Determine the (X, Y) coordinate at the center of the cell enclosing the given text.  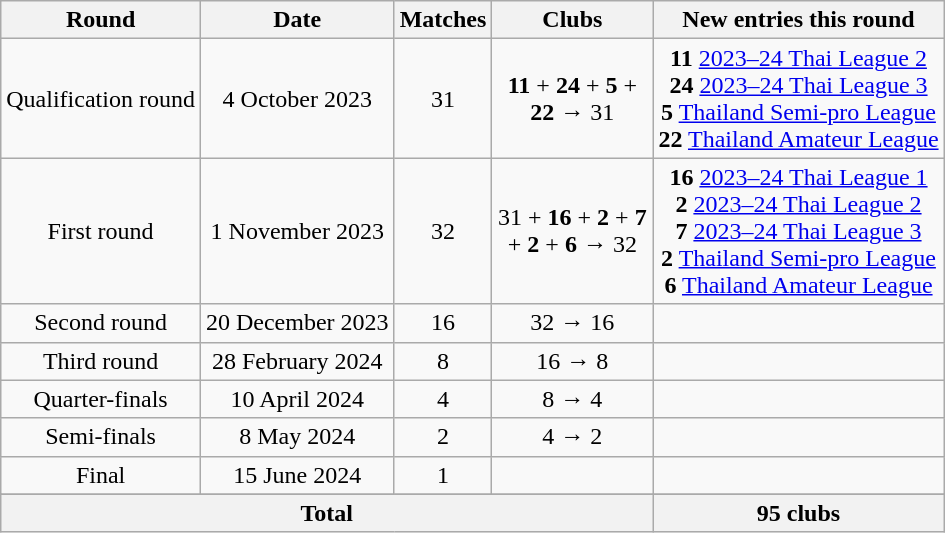
Final (101, 475)
32 (443, 231)
32 → 16 (572, 323)
15 June 2024 (297, 475)
10 April 2024 (297, 399)
28 February 2024 (297, 361)
11 2023–24 Thai League 224 2023–24 Thai League 35 Thailand Semi-pro League22 Thailand Amateur League (798, 98)
31 + 16 + 2 + 7 + 2 + 6 → 32 (572, 231)
New entries this round (798, 20)
8 (443, 361)
8 → 4 (572, 399)
16 (443, 323)
16 → 8 (572, 361)
8 May 2024 (297, 437)
Date (297, 20)
4 October 2023 (297, 98)
Clubs (572, 20)
11 + 24 + 5 + 22 → 31 (572, 98)
16 2023–24 Thai League 12 2023–24 Thai League 27 2023–24 Thai League 32 Thailand Semi-pro League6 Thailand Amateur League (798, 231)
Quarter-finals (101, 399)
4 (443, 399)
1 (443, 475)
Second round (101, 323)
Semi-finals (101, 437)
95 clubs (798, 513)
4 → 2 (572, 437)
2 (443, 437)
Round (101, 20)
31 (443, 98)
Third round (101, 361)
Total (327, 513)
First round (101, 231)
Qualification round (101, 98)
1 November 2023 (297, 231)
Matches (443, 20)
20 December 2023 (297, 323)
